Provide the [X, Y] coordinate of the cell's center where the given text is located.  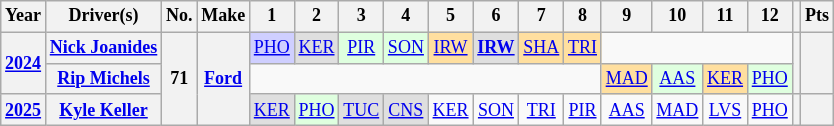
TUC [362, 110]
SHA [542, 48]
2024 [24, 63]
3 [362, 16]
11 [726, 16]
Rip Michels [103, 78]
Ford [224, 79]
10 [678, 16]
9 [626, 16]
Year [24, 16]
7 [542, 16]
Kyle Keller [103, 110]
4 [406, 16]
Driver(s) [103, 16]
Pts [818, 16]
12 [770, 16]
2 [316, 16]
1 [272, 16]
Make [224, 16]
5 [450, 16]
71 [180, 79]
6 [496, 16]
CNS [406, 110]
8 [583, 16]
Nick Joanides [103, 48]
No. [180, 16]
LVS [726, 110]
2025 [24, 110]
